Search for the cell housing the specified text and yield its (x, y) center coordinate. 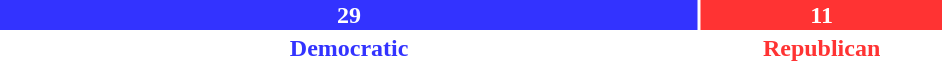
29 (349, 15)
11 (822, 15)
